Pinpoint the cell where the given text exists, returning its [x, y] midpoint coordinate. 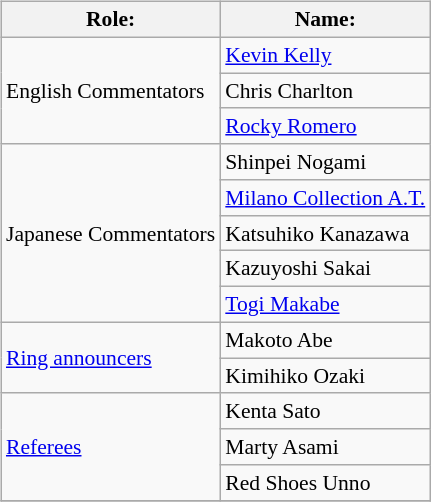
Kimihiko Ozaki [325, 376]
Referees [110, 446]
Chris Charlton [325, 91]
Kenta Sato [325, 411]
English Commentators [110, 90]
Role: [110, 20]
Shinpei Nogami [325, 162]
Kazuyoshi Sakai [325, 269]
Katsuhiko Kanazawa [325, 233]
Rocky Romero [325, 126]
Milano Collection A.T. [325, 198]
Ring announcers [110, 358]
Kevin Kelly [325, 55]
Name: [325, 20]
Makoto Abe [325, 340]
Marty Asami [325, 447]
Japanese Commentators [110, 233]
Red Shoes Unno [325, 483]
Togi Makabe [325, 305]
